Search for the cell housing the specified text and yield its (X, Y) center coordinate. 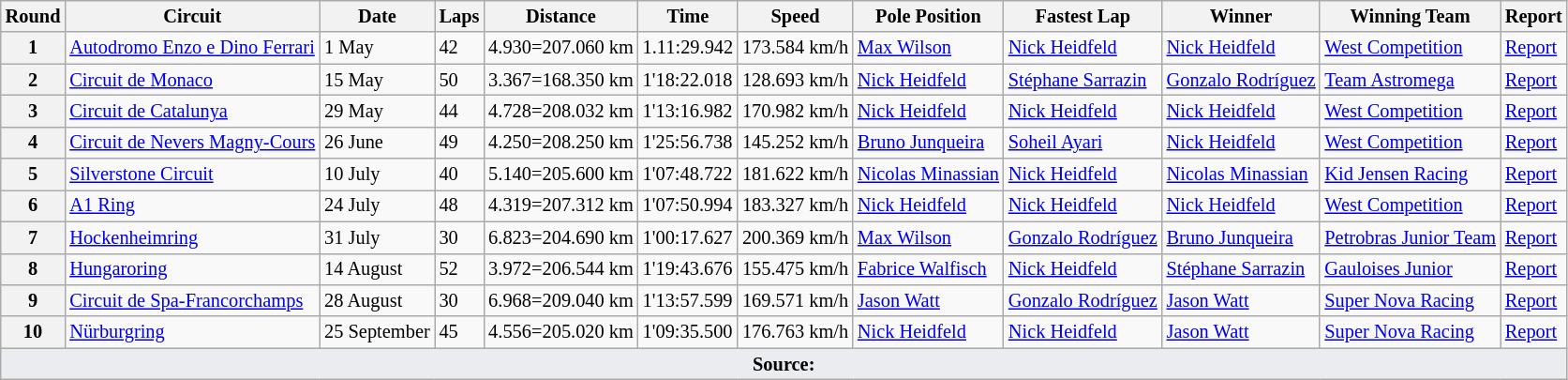
Autodromo Enzo e Dino Ferrari (192, 48)
Gauloises Junior (1410, 269)
48 (459, 205)
183.327 km/h (795, 205)
1'07:50.994 (688, 205)
3.972=206.544 km (560, 269)
145.252 km/h (795, 143)
40 (459, 175)
5.140=205.600 km (560, 175)
181.622 km/h (795, 175)
Winner (1241, 16)
8 (34, 269)
Round (34, 16)
1 May (377, 48)
25 September (377, 332)
2 (34, 80)
4.930=207.060 km (560, 48)
155.475 km/h (795, 269)
Nürburgring (192, 332)
Circuit (192, 16)
6.823=204.690 km (560, 237)
Soheil Ayari (1083, 143)
4 (34, 143)
Time (688, 16)
6.968=209.040 km (560, 300)
Laps (459, 16)
4.556=205.020 km (560, 332)
50 (459, 80)
4.250=208.250 km (560, 143)
42 (459, 48)
1'00:17.627 (688, 237)
44 (459, 111)
1'09:35.500 (688, 332)
1'13:57.599 (688, 300)
Fastest Lap (1083, 16)
Circuit de Catalunya (192, 111)
49 (459, 143)
7 (34, 237)
Hungaroring (192, 269)
14 August (377, 269)
24 July (377, 205)
Team Astromega (1410, 80)
Source: (784, 364)
170.982 km/h (795, 111)
Kid Jensen Racing (1410, 175)
169.571 km/h (795, 300)
52 (459, 269)
Speed (795, 16)
31 July (377, 237)
6 (34, 205)
Circuit de Spa-Francorchamps (192, 300)
Pole Position (928, 16)
4.728=208.032 km (560, 111)
1'25:56.738 (688, 143)
28 August (377, 300)
45 (459, 332)
4.319=207.312 km (560, 205)
200.369 km/h (795, 237)
15 May (377, 80)
Distance (560, 16)
173.584 km/h (795, 48)
1'18:22.018 (688, 80)
9 (34, 300)
1.11:29.942 (688, 48)
5 (34, 175)
A1 Ring (192, 205)
Petrobras Junior Team (1410, 237)
1'19:43.676 (688, 269)
Hockenheimring (192, 237)
Circuit de Monaco (192, 80)
176.763 km/h (795, 332)
3.367=168.350 km (560, 80)
10 (34, 332)
128.693 km/h (795, 80)
Silverstone Circuit (192, 175)
10 July (377, 175)
1'13:16.982 (688, 111)
1 (34, 48)
3 (34, 111)
Circuit de Nevers Magny-Cours (192, 143)
Winning Team (1410, 16)
29 May (377, 111)
26 June (377, 143)
Fabrice Walfisch (928, 269)
Date (377, 16)
1'07:48.722 (688, 175)
